Scan for the cell matching the given text and deliver its (X, Y) coordinate at center. 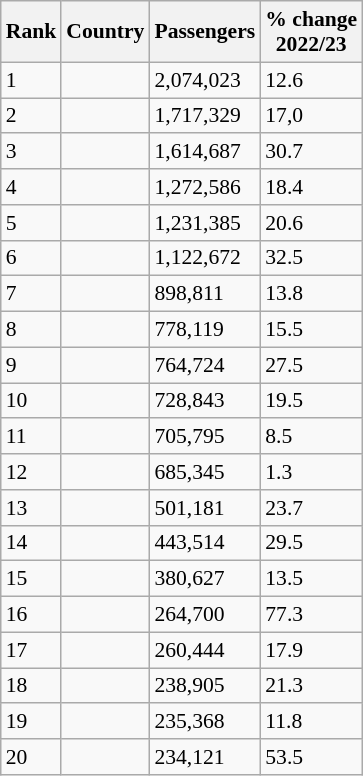
238,905 (204, 686)
Rank (32, 32)
17.9 (311, 650)
Country (105, 32)
53.5 (311, 757)
898,811 (204, 294)
1 (32, 80)
705,795 (204, 437)
9 (32, 365)
17 (32, 650)
264,700 (204, 615)
1,717,329 (204, 116)
12 (32, 472)
728,843 (204, 401)
2,074,023 (204, 80)
77.3 (311, 615)
2 (32, 116)
3 (32, 152)
260,444 (204, 650)
19 (32, 722)
5 (32, 223)
15.5 (311, 330)
16 (32, 615)
1,231,385 (204, 223)
20.6 (311, 223)
13.5 (311, 579)
234,121 (204, 757)
13 (32, 508)
29.5 (311, 543)
Passengers (204, 32)
4 (32, 187)
501,181 (204, 508)
23.7 (311, 508)
18.4 (311, 187)
443,514 (204, 543)
18 (32, 686)
12.6 (311, 80)
20 (32, 757)
21.3 (311, 686)
8 (32, 330)
7 (32, 294)
235,368 (204, 722)
1,122,672 (204, 258)
% change2022/23 (311, 32)
17,0 (311, 116)
32.5 (311, 258)
11.8 (311, 722)
10 (32, 401)
19.5 (311, 401)
15 (32, 579)
764,724 (204, 365)
8.5 (311, 437)
11 (32, 437)
1.3 (311, 472)
1,272,586 (204, 187)
6 (32, 258)
27.5 (311, 365)
685,345 (204, 472)
30.7 (311, 152)
13.8 (311, 294)
778,119 (204, 330)
14 (32, 543)
380,627 (204, 579)
1,614,687 (204, 152)
